Determine the [x, y] coordinate at the center of the cell enclosing the given text.  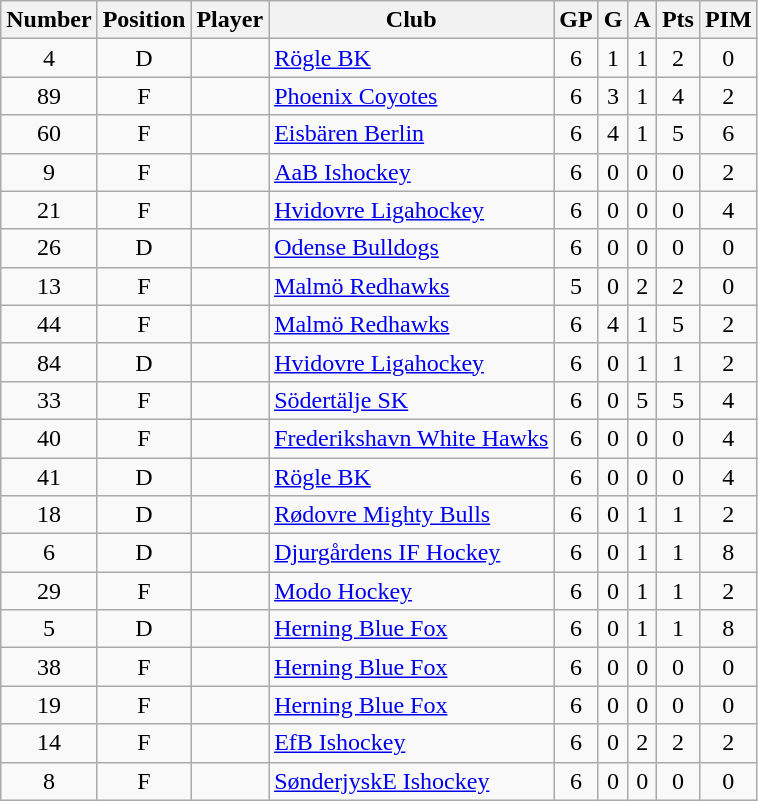
26 [49, 248]
33 [49, 400]
Pts [678, 20]
Player [230, 20]
18 [49, 515]
GP [576, 20]
60 [49, 134]
G [613, 20]
Position [144, 20]
Modo Hockey [412, 591]
Djurgårdens IF Hockey [412, 553]
Rødovre Mighty Bulls [412, 515]
A [642, 20]
40 [49, 438]
9 [49, 172]
Eisbären Berlin [412, 134]
21 [49, 210]
84 [49, 362]
3 [613, 96]
Club [412, 20]
89 [49, 96]
19 [49, 705]
14 [49, 743]
AaB Ishockey [412, 172]
38 [49, 667]
13 [49, 286]
44 [49, 324]
Odense Bulldogs [412, 248]
EfB Ishockey [412, 743]
SønderjyskE Ishockey [412, 781]
Number [49, 20]
41 [49, 477]
29 [49, 591]
Södertälje SK [412, 400]
PIM [728, 20]
Frederikshavn White Hawks [412, 438]
Phoenix Coyotes [412, 96]
